Pinpoint the cell where the given text exists, returning its (X, Y) midpoint coordinate. 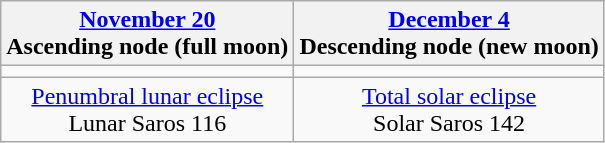
Penumbral lunar eclipseLunar Saros 116 (148, 110)
December 4Descending node (new moon) (449, 34)
November 20Ascending node (full moon) (148, 34)
Total solar eclipseSolar Saros 142 (449, 110)
